Find where the given text appears and provide that cell's center as (x, y) coordinate. 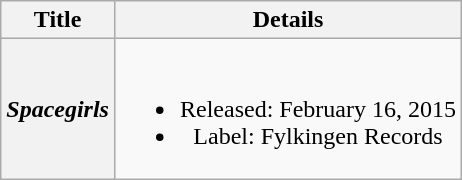
Spacegirls (58, 109)
Title (58, 20)
Details (288, 20)
Released: February 16, 2015Label: Fylkingen Records (288, 109)
